Identify which cell holds the provided text, then report its (X, Y) central coordinate. 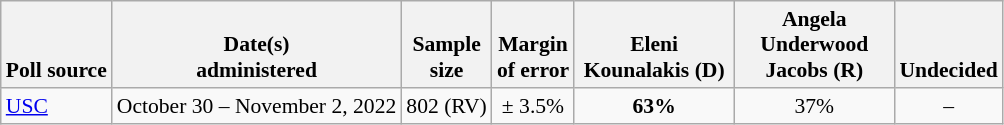
802 (RV) (446, 106)
– (948, 106)
63% (654, 106)
± 3.5% (533, 106)
37% (814, 106)
Undecided (948, 44)
Samplesize (446, 44)
Poll source (56, 44)
USC (56, 106)
EleniKounalakis (D) (654, 44)
October 30 – November 2, 2022 (257, 106)
Date(s)administered (257, 44)
Marginof error (533, 44)
AngelaUnderwood Jacobs (R) (814, 44)
